Capture the cell that displays the provided text and extract its (x, y) central coordinate. 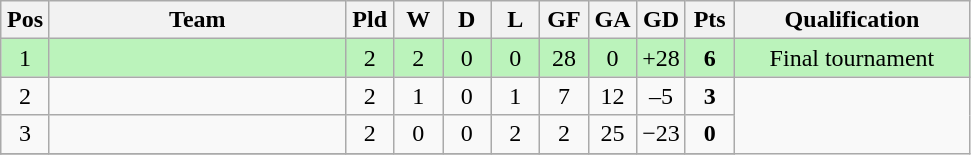
25 (612, 134)
Team (197, 20)
−23 (662, 134)
Qualification (852, 20)
Final tournament (852, 58)
28 (564, 58)
–5 (662, 96)
W (418, 20)
D (466, 20)
GA (612, 20)
12 (612, 96)
7 (564, 96)
6 (710, 58)
+28 (662, 58)
L (516, 20)
Pts (710, 20)
GF (564, 20)
Pld (370, 20)
GD (662, 20)
Pos (26, 20)
